Detect which cell encompasses the target text, then output its [x, y] center coordinate. 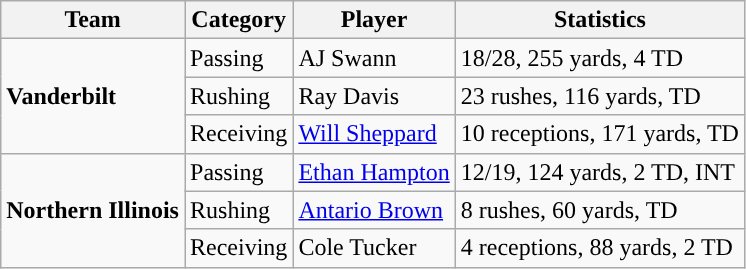
Cole Tucker [374, 248]
Will Sheppard [374, 134]
Team [93, 20]
Category [238, 20]
Statistics [600, 20]
Vanderbilt [93, 96]
10 receptions, 171 yards, TD [600, 134]
18/28, 255 yards, 4 TD [600, 58]
Northern Illinois [93, 210]
Player [374, 20]
8 rushes, 60 yards, TD [600, 210]
AJ Swann [374, 58]
4 receptions, 88 yards, 2 TD [600, 248]
Antario Brown [374, 210]
Ethan Hampton [374, 172]
Ray Davis [374, 96]
12/19, 124 yards, 2 TD, INT [600, 172]
23 rushes, 116 yards, TD [600, 96]
